Return the (x, y) coordinate for the center point of the cell that contains the specified text.  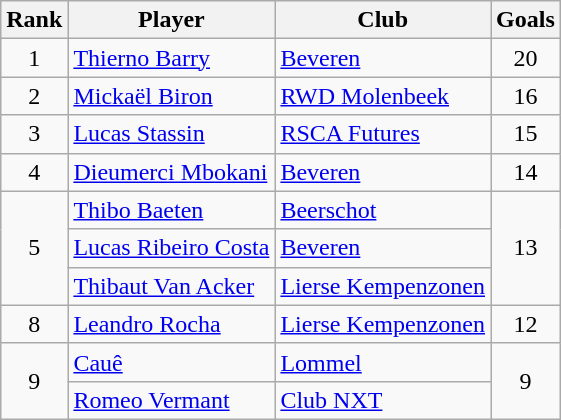
Dieumerci Mbokani (172, 172)
Cauê (172, 362)
1 (34, 58)
8 (34, 324)
Lucas Stassin (172, 134)
4 (34, 172)
2 (34, 96)
5 (34, 248)
Thibaut Van Acker (172, 286)
14 (526, 172)
3 (34, 134)
RSCA Futures (383, 134)
13 (526, 248)
Beerschot (383, 210)
Mickaël Biron (172, 96)
20 (526, 58)
15 (526, 134)
RWD Molenbeek (383, 96)
Thibo Baeten (172, 210)
12 (526, 324)
Romeo Vermant (172, 400)
16 (526, 96)
Lommel (383, 362)
Thierno Barry (172, 58)
Club NXT (383, 400)
Player (172, 20)
Rank (34, 20)
Leandro Rocha (172, 324)
Goals (526, 20)
Lucas Ribeiro Costa (172, 248)
Club (383, 20)
